For the text-containing cell, return its midpoint in (x, y) coordinate format. 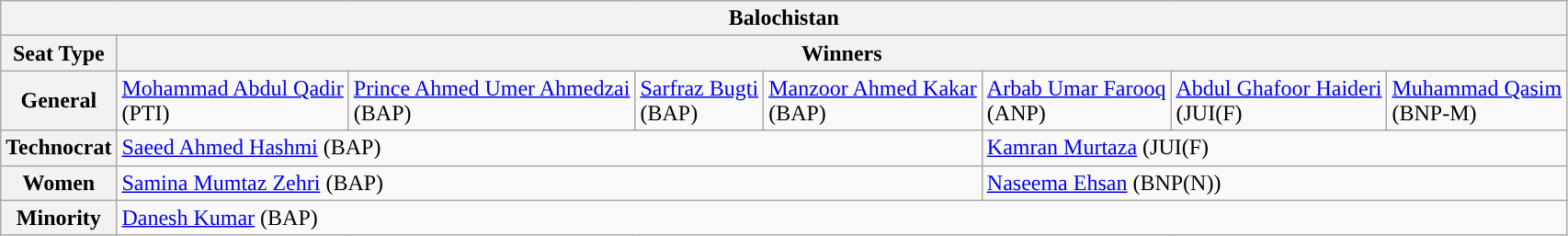
Mohammad Abdul Qadir(PTI) (233, 101)
Minority (59, 218)
General (59, 101)
Abdul Ghafoor Haideri(JUI(F) (1279, 101)
Manzoor Ahmed Kakar(BAP) (873, 101)
Prince Ahmed Umer Ahmedzai(BAP) (492, 101)
Winners (842, 53)
Arbab Umar Farooq(ANP) (1076, 101)
Balochistan (784, 18)
Technocrat (59, 148)
Saeed Ahmed Hashmi (BAP) (550, 148)
Seat Type (59, 53)
Naseema Ehsan (BNP(N)) (1274, 183)
Kamran Murtaza (JUI(F) (1274, 148)
Samina Mumtaz Zehri (BAP) (550, 183)
Sarfraz Bugti(BAP) (699, 101)
Muhammad Qasim(BNP-M) (1477, 101)
Danesh Kumar (BAP) (842, 218)
Women (59, 183)
